Scan for the cell matching the given text and deliver its [x, y] coordinate at center. 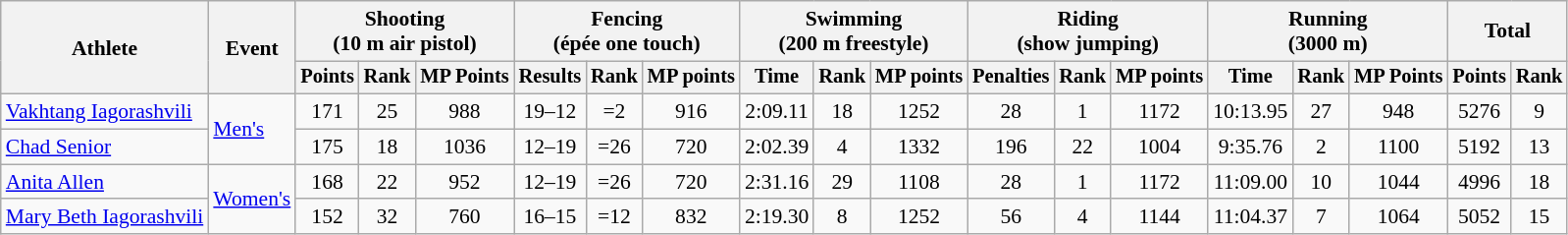
2:09.11 [777, 112]
1004 [1160, 147]
16–15 [550, 217]
15 [1540, 217]
1144 [1160, 217]
Event [251, 47]
9:35.76 [1250, 147]
56 [1011, 217]
5276 [1479, 112]
10 [1321, 182]
27 [1321, 112]
=2 [614, 112]
11:04.37 [1250, 217]
Results [550, 78]
2:19.30 [777, 217]
11:09.00 [1250, 182]
175 [327, 147]
Men's [251, 130]
1036 [464, 147]
13 [1540, 147]
19–12 [550, 112]
196 [1011, 147]
168 [327, 182]
Running(3000 m) [1328, 31]
5192 [1479, 147]
7 [1321, 217]
Women's [251, 199]
4996 [1479, 182]
1064 [1398, 217]
1100 [1398, 147]
Penalties [1011, 78]
Vakhtang Iagorashvili [105, 112]
Chad Senior [105, 147]
Athlete [105, 47]
9 [1540, 112]
171 [327, 112]
1108 [918, 182]
Total [1507, 31]
5052 [1479, 217]
10:13.95 [1250, 112]
32 [388, 217]
2:02.39 [777, 147]
952 [464, 182]
1044 [1398, 182]
Fencing(épée one touch) [627, 31]
Riding(show jumping) [1087, 31]
Mary Beth Iagorashvili [105, 217]
=12 [614, 217]
948 [1398, 112]
Anita Allen [105, 182]
2 [1321, 147]
8 [842, 217]
152 [327, 217]
760 [464, 217]
832 [691, 217]
916 [691, 112]
Shooting(10 m air pistol) [404, 31]
25 [388, 112]
1332 [918, 147]
Swimming(200 m freestyle) [854, 31]
29 [842, 182]
2:31.16 [777, 182]
988 [464, 112]
